Detect which cell encompasses the target text, then output its (X, Y) center coordinate. 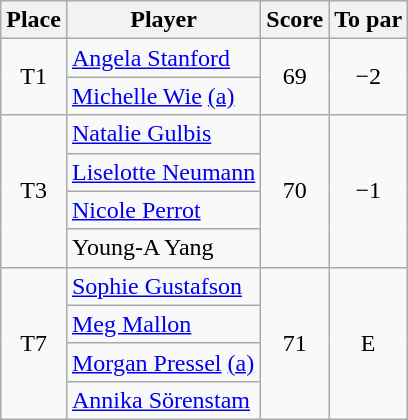
69 (295, 77)
70 (295, 191)
Player (163, 20)
Michelle Wie (a) (163, 96)
T1 (34, 77)
T3 (34, 191)
Liselotte Neumann (163, 172)
−2 (368, 77)
To par (368, 20)
T7 (34, 343)
Nicole Perrot (163, 210)
Morgan Pressel (a) (163, 362)
71 (295, 343)
Place (34, 20)
Natalie Gulbis (163, 134)
Score (295, 20)
Sophie Gustafson (163, 286)
Angela Stanford (163, 58)
−1 (368, 191)
E (368, 343)
Meg Mallon (163, 324)
Annika Sörenstam (163, 400)
Young-A Yang (163, 248)
